Pinpoint the cell where the given text exists, returning its [x, y] midpoint coordinate. 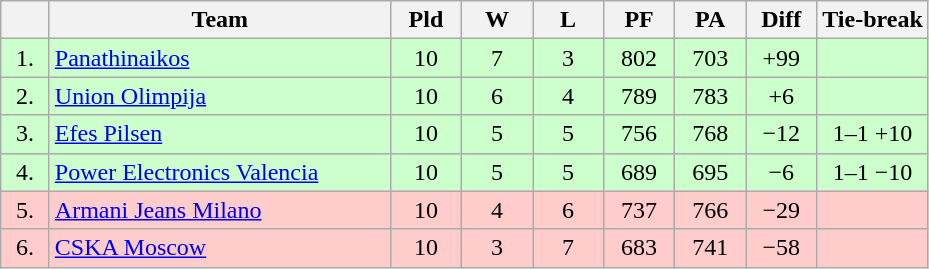
5. [26, 210]
Panathinaikos [220, 58]
683 [640, 248]
703 [710, 58]
789 [640, 96]
PF [640, 20]
Power Electronics Valencia [220, 172]
Union Olimpija [220, 96]
768 [710, 134]
−29 [782, 210]
−6 [782, 172]
Armani Jeans Milano [220, 210]
Efes Pilsen [220, 134]
+99 [782, 58]
W [496, 20]
802 [640, 58]
+6 [782, 96]
6. [26, 248]
−58 [782, 248]
Pld [426, 20]
CSKA Moscow [220, 248]
2. [26, 96]
737 [640, 210]
741 [710, 248]
Diff [782, 20]
Team [220, 20]
Tie-break [873, 20]
766 [710, 210]
1–1 −10 [873, 172]
4. [26, 172]
L [568, 20]
1–1 +10 [873, 134]
−12 [782, 134]
689 [640, 172]
1. [26, 58]
3. [26, 134]
PA [710, 20]
695 [710, 172]
783 [710, 96]
756 [640, 134]
